Return (X, Y) of the center of cell containing provided text 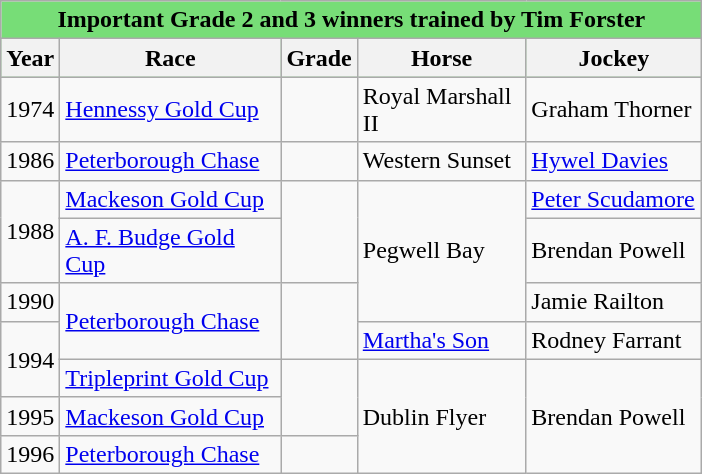
Tripleprint Gold Cup (170, 378)
1988 (30, 232)
Graham Thorner (614, 110)
1994 (30, 359)
1996 (30, 454)
Peter Scudamore (614, 199)
Race (170, 58)
1995 (30, 416)
Jockey (614, 58)
Jamie Railton (614, 302)
Hennessy Gold Cup (170, 110)
Dublin Flyer (442, 416)
Year (30, 58)
Pegwell Bay (442, 250)
1974 (30, 110)
1990 (30, 302)
Martha's Son (442, 340)
Horse (442, 58)
1986 (30, 161)
Important Grade 2 and 3 winners trained by Tim Forster (352, 20)
Rodney Farrant (614, 340)
Grade (319, 58)
Royal Marshall II (442, 110)
Western Sunset (442, 161)
Hywel Davies (614, 161)
A. F. Budge Gold Cup (170, 250)
